Provide the (x, y) coordinate of the cell's center where the given text is located.  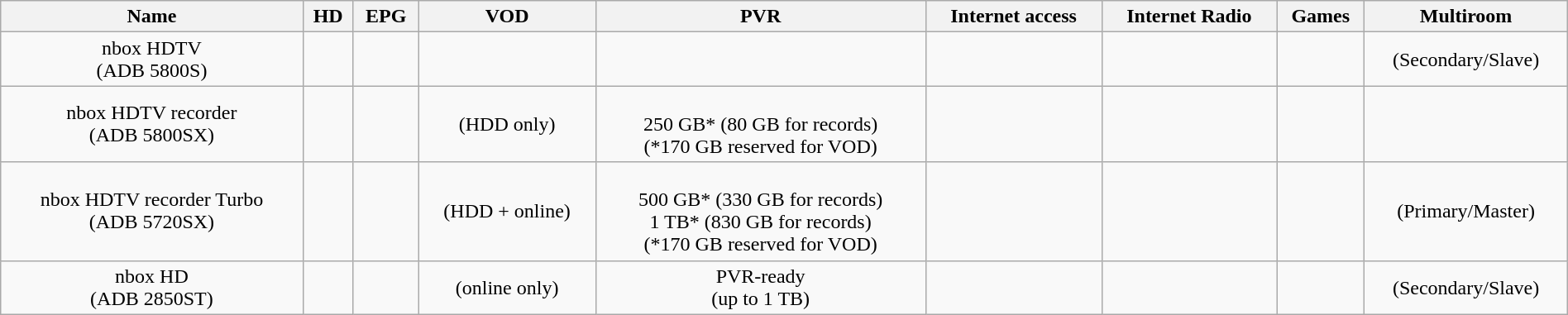
PVR (761, 17)
(Primary/Master) (1465, 212)
Internet Radio (1189, 17)
500 GB* (330 GB for records)1 TB* (830 GB for records)(*170 GB reserved for VOD) (761, 212)
HD (327, 17)
Internet access (1014, 17)
nbox HDTV recorder Turbo(ADB 5720SX) (152, 212)
(online only) (507, 288)
Games (1321, 17)
Name (152, 17)
(HDD only) (507, 124)
PVR-ready(up to 1 TB) (761, 288)
250 GB* (80 GB for records)(*170 GB reserved for VOD) (761, 124)
VOD (507, 17)
nbox HDTV recorder(ADB 5800SX) (152, 124)
Multiroom (1465, 17)
nbox HD(ADB 2850ST) (152, 288)
nbox HDTV(ADB 5800S) (152, 60)
EPG (385, 17)
(HDD + online) (507, 212)
